Output the [x, y] coordinate of the center of the cell containing the given text.  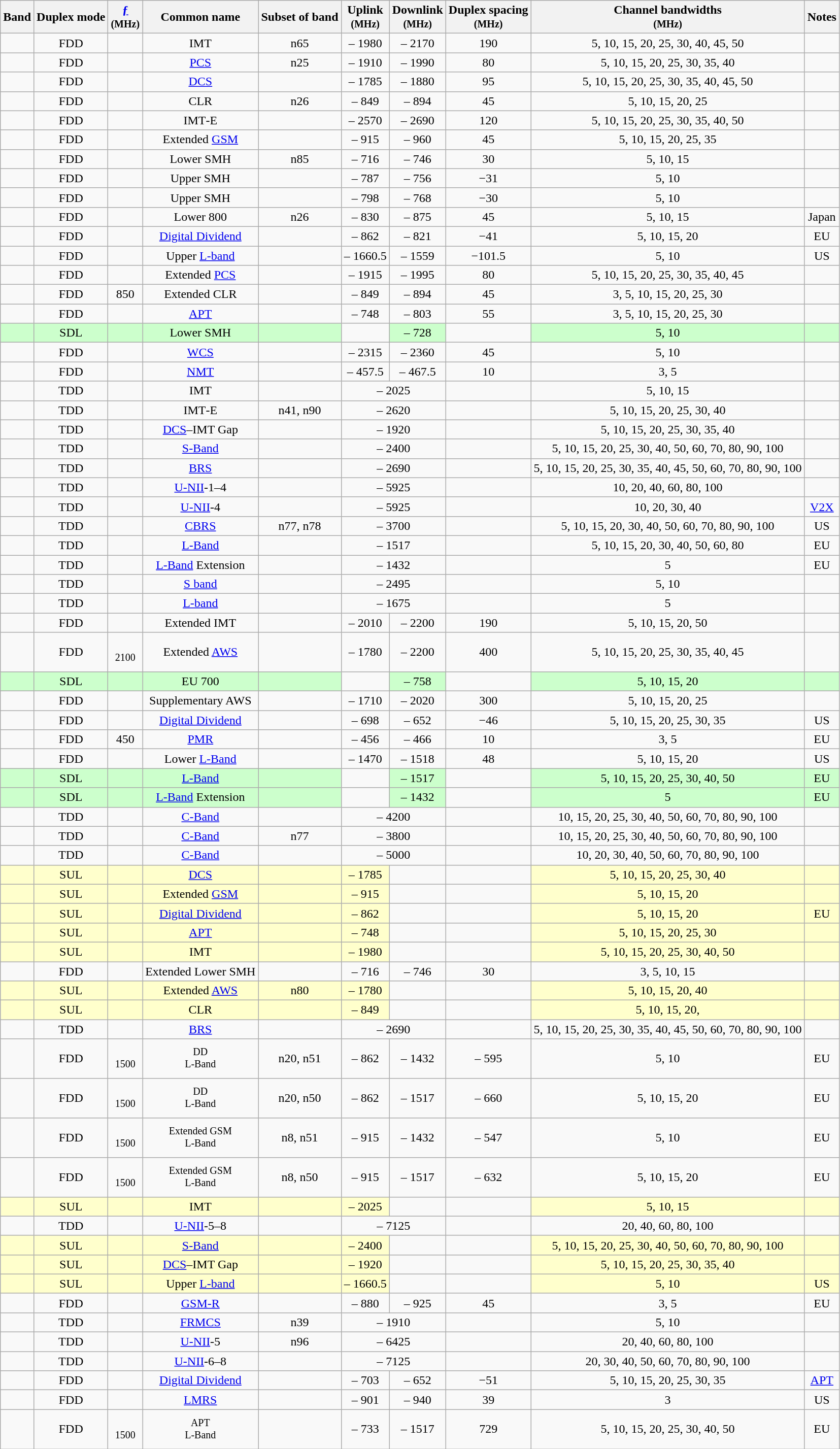
Common name [200, 17]
– 787 [365, 178]
– 466 [417, 739]
– 960 [417, 140]
n77 [299, 836]
n20, n50 [299, 1098]
39 [488, 1400]
– 875 [417, 217]
U-NII-6–8 [200, 1361]
PMR [200, 739]
−30 [488, 197]
5, 10, 15, 20, 30, 40, 50, 60, 70, 80, 90, 100 [668, 526]
– 4200 [393, 817]
55 [488, 314]
Duplex spacing(MHz) [488, 17]
FRMCS [200, 1322]
5, 10, 15, 20, 30, 40, 50, 60, 80 [668, 545]
– 940 [417, 1400]
– 768 [417, 197]
– 1470 [365, 759]
5, 10, 15, 20, 25, 35 [668, 140]
GSM-R [200, 1303]
Extended Lower SMH [200, 971]
Downlink(MHz) [417, 17]
– 830 [365, 217]
Uplink(MHz) [365, 17]
– 660 [488, 1098]
U-NII-1–4 [200, 487]
5, 10, 15, 20, 25, 30 [668, 932]
Extended IMT [200, 623]
– 1518 [417, 759]
5, 10, 15, 20, [668, 1010]
V2X [822, 507]
n85 [299, 159]
– 595 [488, 1059]
– 1915 [365, 275]
5, 10, 15, 20, 25, 30, 40, 45, 50 [668, 43]
– 2360 [417, 352]
−46 [488, 720]
– 2495 [393, 584]
450 [125, 739]
10, 20, 30, 40, 50, 60, 70, 80, 90, 100 [668, 855]
– 1710 [365, 701]
850 [125, 294]
3 [668, 1400]
S band [200, 584]
– 798 [365, 197]
– 2570 [365, 120]
CBRS [200, 526]
n8, n51 [299, 1137]
5, 10, 15, 20, 25, 30, 35, 40, 45, 50 [668, 82]
729 [488, 1429]
ƒ(MHz) [125, 17]
APTL-Band [200, 1429]
n20, n51 [299, 1059]
n39 [299, 1322]
Subset of band [299, 17]
n41, n90 [299, 410]
Band [17, 17]
10, 20, 30, 40 [668, 507]
– 457.5 [365, 372]
300 [488, 701]
WCS [200, 352]
– 1990 [417, 62]
– 728 [417, 333]
20, 30, 40, 50, 60, 70, 80, 90, 100 [668, 1361]
−51 [488, 1380]
– 703 [365, 1380]
10, 20, 40, 60, 80, 100 [668, 487]
Extended PCS [200, 275]
U-NII-5–8 [200, 1226]
– 698 [365, 720]
n80 [299, 991]
3, 5, 10, 15 [668, 971]
5, 10, 15, 20, 25, 30, 35, 40, 50 [668, 120]
L-band [200, 603]
−31 [488, 178]
– 2010 [365, 623]
– 1880 [417, 82]
– 6425 [393, 1342]
5, 10, 15, 20, 40 [668, 991]
Lower L‑Band [200, 759]
– 821 [417, 236]
Extended CLR [200, 294]
– 733 [365, 1429]
EU 700 [200, 682]
n8, n50 [299, 1177]
– 2620 [393, 410]
2100 [125, 652]
Duplex mode [71, 17]
n65 [299, 43]
– 3700 [393, 526]
400 [488, 652]
U-NII-4 [200, 507]
– 1675 [393, 603]
Channel bandwidths(MHz) [668, 17]
LMRS [200, 1400]
PCS [200, 62]
Notes [822, 17]
– 1995 [417, 275]
−101.5 [488, 255]
– 3800 [393, 836]
– 547 [488, 1137]
– 901 [365, 1400]
120 [488, 120]
– 758 [417, 682]
– 5000 [393, 855]
Supplementary AWS [200, 701]
– 467.5 [417, 372]
– 925 [417, 1303]
n25 [299, 62]
−41 [488, 236]
– 2315 [365, 352]
– 2170 [417, 43]
n96 [299, 1342]
NMT [200, 372]
– 880 [365, 1303]
Japan [822, 217]
– 632 [488, 1177]
– 2020 [417, 701]
n77, n78 [299, 526]
5, 10, 15, 20, 50 [668, 623]
– 1559 [417, 255]
U-NII-5 [200, 1342]
– 803 [417, 314]
Lower 800 [200, 217]
48 [488, 759]
95 [488, 82]
– 456 [365, 739]
– 756 [417, 178]
